Output the [x, y] coordinate of the center of the cell containing the given text.  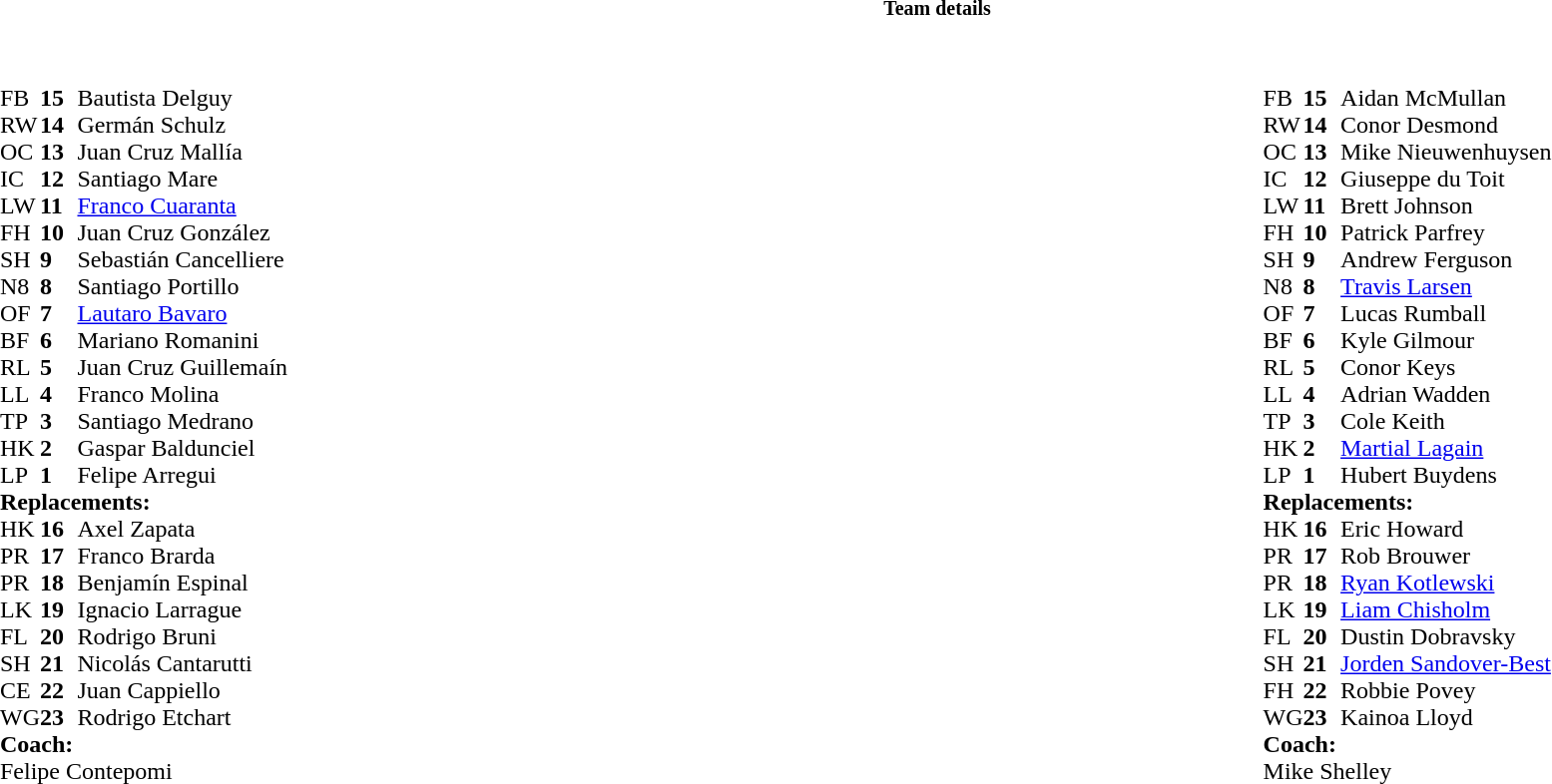
Franco Cuaranta [182, 205]
Andrew Ferguson [1445, 259]
Patrick Parfrey [1445, 233]
Ryan Kotlewski [1445, 583]
Travis Larsen [1445, 287]
Lautaro Bavaro [182, 313]
Eric Howard [1445, 529]
Lucas Rumball [1445, 313]
Martial Lagain [1445, 449]
Benjamín Espinal [182, 583]
Santiago Mare [182, 180]
Franco Brarda [182, 557]
Hubert Buydens [1445, 475]
Aidan McMullan [1445, 98]
Juan Cruz González [182, 233]
Santiago Portillo [182, 287]
Felipe Arregui [182, 475]
Bautista Delguy [182, 98]
Rodrigo Etchart [182, 718]
Franco Molina [182, 395]
Dustin Dobravsky [1445, 636]
Cole Keith [1445, 421]
Liam Chisholm [1445, 610]
Gaspar Baldunciel [182, 449]
Santiago Medrano [182, 421]
Rob Brouwer [1445, 557]
Jorden Sandover-Best [1445, 664]
Brett Johnson [1445, 205]
Robbie Povey [1445, 690]
Mike Nieuwenhuysen [1445, 152]
Mariano Romanini [182, 341]
Ignacio Larrague [182, 610]
CE [20, 690]
Kyle Gilmour [1445, 341]
Conor Desmond [1445, 126]
Rodrigo Bruni [182, 636]
Kainoa Lloyd [1445, 718]
Juan Cruz Guillemaín [182, 367]
Sebastián Cancelliere [182, 259]
Conor Keys [1445, 367]
Germán Schulz [182, 126]
Nicolás Cantarutti [182, 664]
Juan Cruz Mallía [182, 152]
Adrian Wadden [1445, 395]
Juan Cappiello [182, 690]
Axel Zapata [182, 529]
Giuseppe du Toit [1445, 180]
